For the text-containing cell, return its midpoint in (x, y) coordinate format. 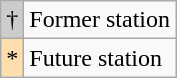
Future station (100, 58)
Former station (100, 20)
* (12, 58)
† (12, 20)
